From the cell containing the given text, extract its center point as [x, y] coordinate. 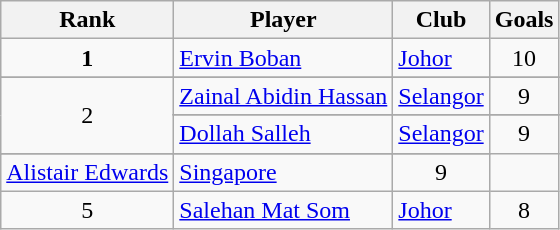
Dollah Salleh [284, 134]
2 [88, 115]
10 [524, 58]
Alistair Edwards [88, 172]
1 [88, 58]
8 [524, 210]
Singapore [284, 172]
Rank [88, 20]
Ervin Boban [284, 58]
5 [88, 210]
Goals [524, 20]
Zainal Abidin Hassan [284, 96]
Player [284, 20]
Salehan Mat Som [284, 210]
Club [441, 20]
